Capture the cell that displays the provided text and extract its (X, Y) central coordinate. 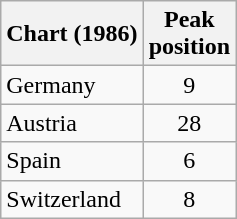
8 (189, 199)
Germany (72, 85)
Spain (72, 161)
9 (189, 85)
28 (189, 123)
Chart (1986) (72, 34)
6 (189, 161)
Switzerland (72, 199)
Peakposition (189, 34)
Austria (72, 123)
